Locate the cell with the specified text and output its (x, y) center coordinate. 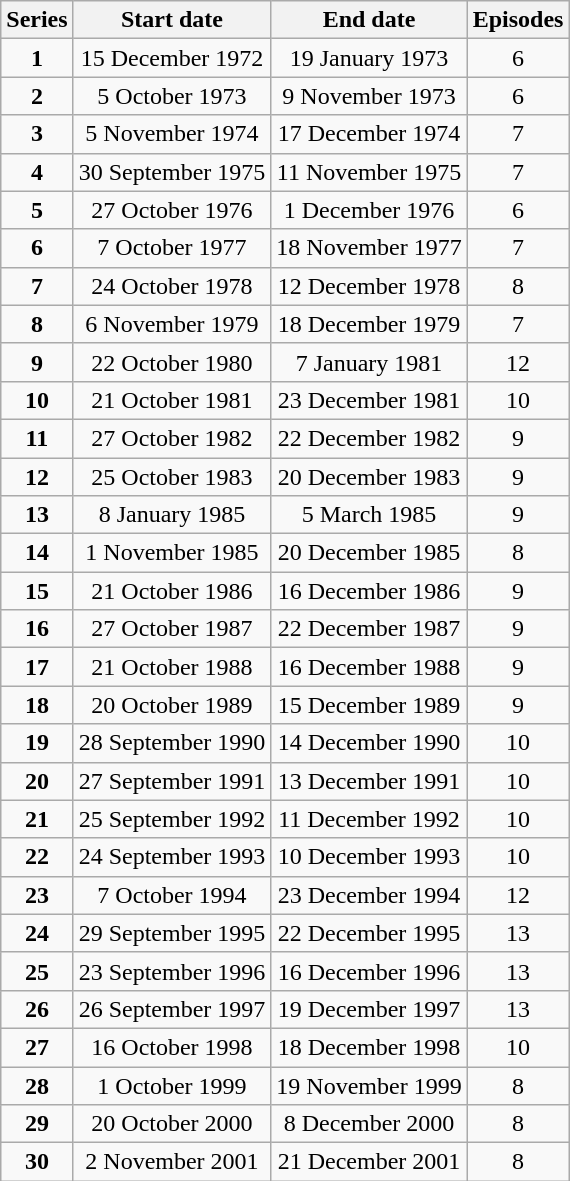
14 (37, 553)
25 October 1983 (172, 477)
21 October 1981 (172, 400)
25 September 1992 (172, 819)
20 December 1985 (369, 553)
17 December 1974 (369, 134)
22 December 1982 (369, 438)
16 December 1986 (369, 591)
7 January 1981 (369, 362)
Start date (172, 20)
24 September 1993 (172, 857)
1 October 1999 (172, 1085)
22 (37, 857)
23 September 1996 (172, 971)
27 September 1991 (172, 781)
22 December 1987 (369, 629)
27 (37, 1047)
9 November 1973 (369, 96)
16 December 1996 (369, 971)
4 (37, 172)
11 (37, 438)
23 December 1994 (369, 895)
21 (37, 819)
5 October 1973 (172, 96)
28 (37, 1085)
20 December 1983 (369, 477)
16 December 1988 (369, 667)
18 November 1977 (369, 248)
25 (37, 971)
23 (37, 895)
10 December 1993 (369, 857)
19 November 1999 (369, 1085)
26 (37, 1009)
20 (37, 781)
24 October 1978 (172, 286)
8 January 1985 (172, 515)
21 October 1986 (172, 591)
11 November 1975 (369, 172)
20 October 2000 (172, 1124)
28 September 1990 (172, 743)
21 December 2001 (369, 1162)
Series (37, 20)
7 October 1977 (172, 248)
19 (37, 743)
14 December 1990 (369, 743)
18 (37, 705)
22 December 1995 (369, 933)
24 (37, 933)
15 December 1989 (369, 705)
3 (37, 134)
27 October 1976 (172, 210)
2 November 2001 (172, 1162)
21 October 1988 (172, 667)
16 (37, 629)
18 December 1998 (369, 1047)
19 December 1997 (369, 1009)
5 November 1974 (172, 134)
30 September 1975 (172, 172)
5 March 1985 (369, 515)
26 September 1997 (172, 1009)
18 December 1979 (369, 324)
15 (37, 591)
17 (37, 667)
29 September 1995 (172, 933)
22 October 1980 (172, 362)
1 December 1976 (369, 210)
11 December 1992 (369, 819)
20 October 1989 (172, 705)
6 November 1979 (172, 324)
29 (37, 1124)
1 (37, 58)
15 December 1972 (172, 58)
7 October 1994 (172, 895)
27 October 1982 (172, 438)
16 October 1998 (172, 1047)
Episodes (518, 20)
23 December 1981 (369, 400)
30 (37, 1162)
13 December 1991 (369, 781)
End date (369, 20)
19 January 1973 (369, 58)
5 (37, 210)
1 November 1985 (172, 553)
2 (37, 96)
12 December 1978 (369, 286)
27 October 1987 (172, 629)
8 December 2000 (369, 1124)
